Search for the cell housing the specified text and yield its [X, Y] center coordinate. 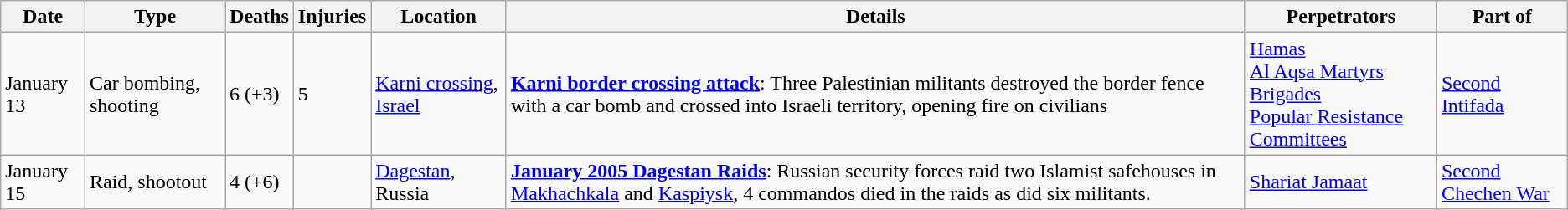
Perpetrators [1340, 17]
Date [44, 17]
Karni crossing, Israel [439, 94]
Injuries [332, 17]
Second Intifada [1502, 94]
January 15 [44, 182]
Location [439, 17]
Part of [1502, 17]
Hamas Al Aqsa Martyrs Brigades Popular Resistance Committees [1340, 94]
Second Chechen War [1502, 182]
Deaths [260, 17]
6 (+3) [260, 94]
Shariat Jamaat [1340, 182]
Details [875, 17]
Raid, shootout [154, 182]
5 [332, 94]
January 13 [44, 94]
4 (+6) [260, 182]
Type [154, 17]
Dagestan, Russia [439, 182]
Car bombing, shooting [154, 94]
